Capture the cell that displays the provided text and extract its [x, y] central coordinate. 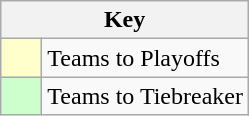
Teams to Playoffs [146, 58]
Key [125, 20]
Teams to Tiebreaker [146, 96]
